Search for the cell housing the specified text and yield its (X, Y) center coordinate. 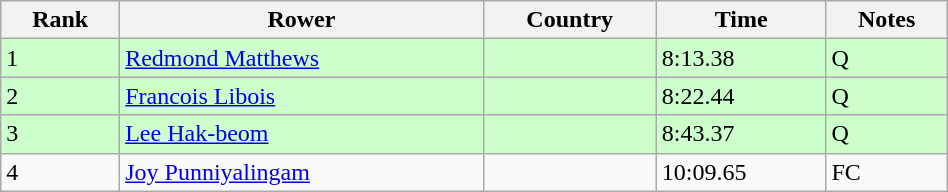
3 (60, 134)
FC (886, 172)
10:09.65 (741, 172)
1 (60, 58)
Joy Punniyalingam (302, 172)
8:13.38 (741, 58)
Francois Libois (302, 96)
Redmond Matthews (302, 58)
Rank (60, 20)
8:43.37 (741, 134)
Notes (886, 20)
Lee Hak-beom (302, 134)
2 (60, 96)
Rower (302, 20)
8:22.44 (741, 96)
Country (570, 20)
4 (60, 172)
Time (741, 20)
